Detect which cell encompasses the target text, then output its (x, y) center coordinate. 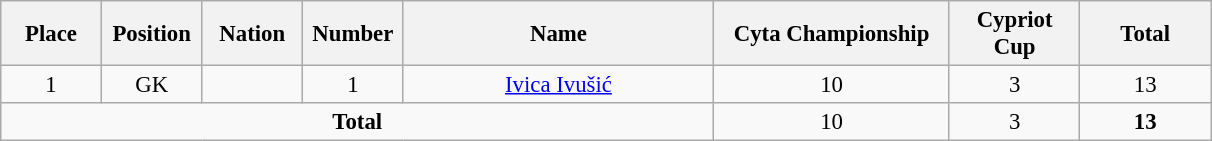
Nation (252, 34)
Ivica Ivušić (558, 85)
Number (354, 34)
GK (152, 85)
Name (558, 34)
Place (52, 34)
Cypriot Cup (1014, 34)
Position (152, 34)
Cyta Championship (832, 34)
